From the cell containing the given text, extract its center point as (X, Y) coordinate. 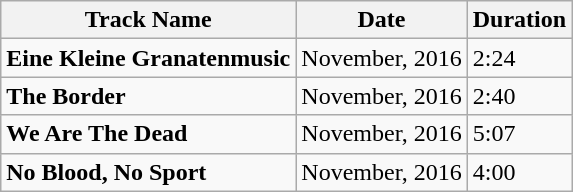
2:40 (519, 96)
4:00 (519, 172)
Eine Kleine Granatenmusic (148, 58)
2:24 (519, 58)
The Border (148, 96)
No Blood, No Sport (148, 172)
Date (382, 20)
5:07 (519, 134)
Track Name (148, 20)
We Are The Dead (148, 134)
Duration (519, 20)
